Identify which cell holds the provided text, then report its [X, Y] central coordinate. 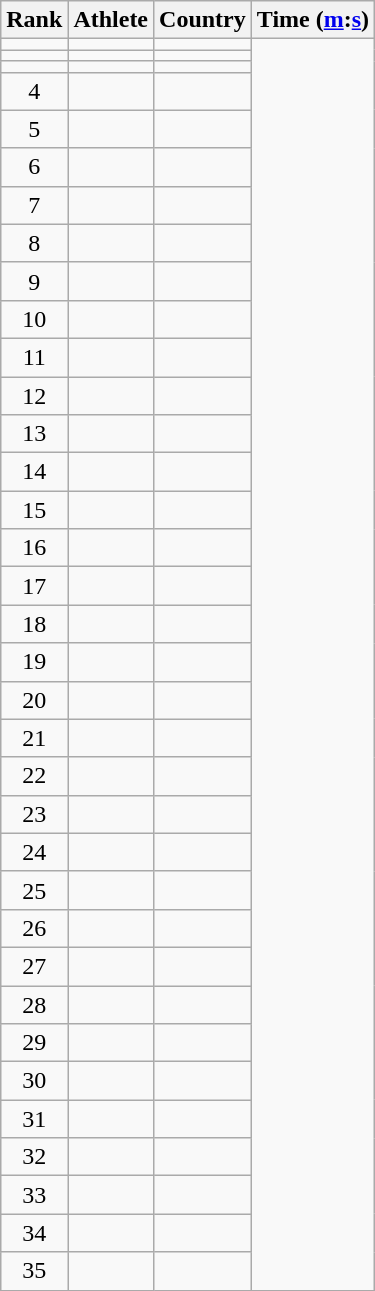
Time (m:s) [312, 20]
30 [34, 1081]
14 [34, 472]
20 [34, 700]
7 [34, 205]
17 [34, 586]
26 [34, 928]
24 [34, 852]
29 [34, 1043]
5 [34, 129]
16 [34, 548]
8 [34, 243]
21 [34, 738]
19 [34, 662]
33 [34, 1195]
9 [34, 281]
18 [34, 624]
13 [34, 434]
35 [34, 1271]
31 [34, 1119]
25 [34, 890]
Rank [34, 20]
22 [34, 776]
23 [34, 814]
Athlete [111, 20]
Country [203, 20]
15 [34, 510]
28 [34, 1005]
10 [34, 319]
27 [34, 966]
34 [34, 1233]
32 [34, 1157]
6 [34, 167]
12 [34, 395]
4 [34, 91]
11 [34, 357]
